Return [X, Y] of the center of cell containing provided text 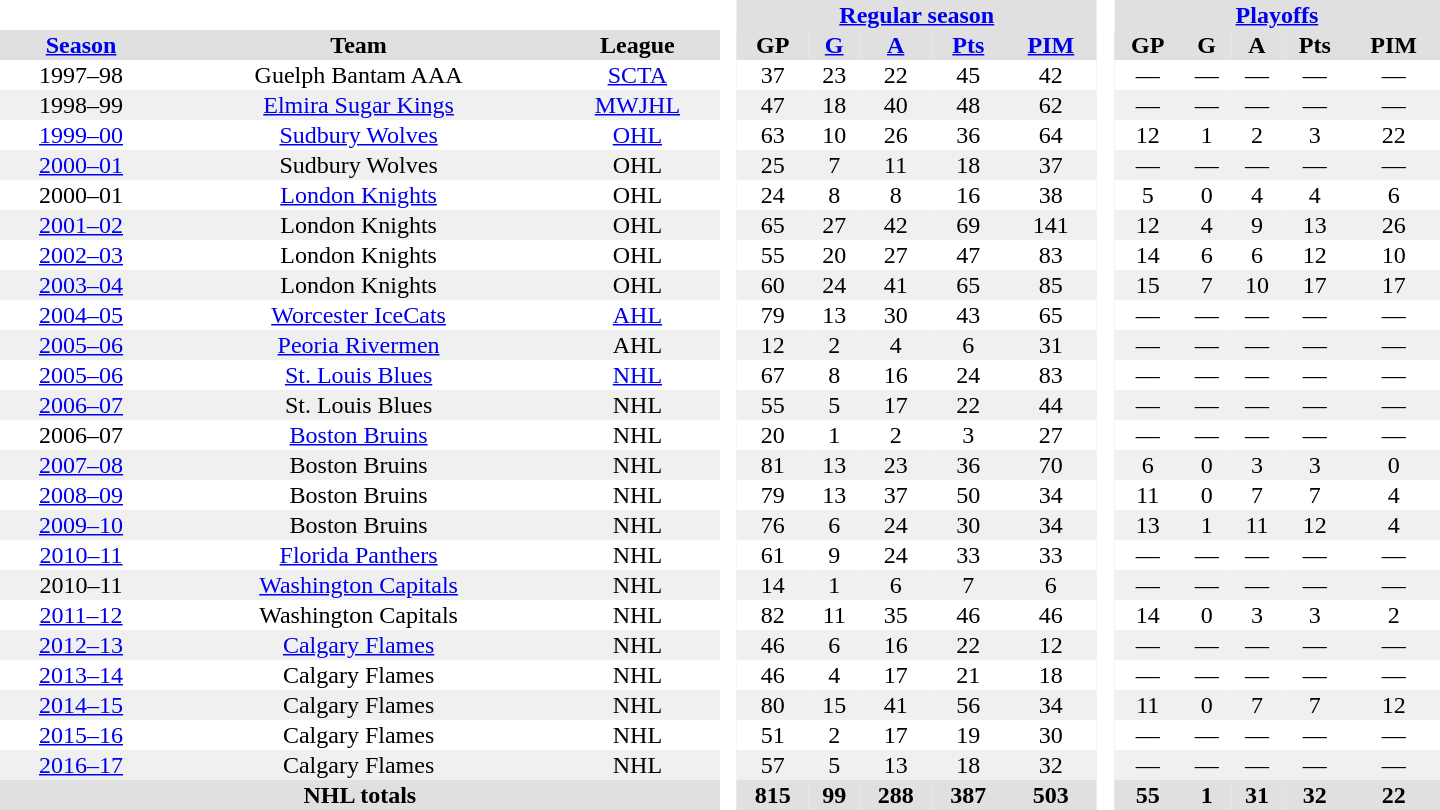
85 [1052, 285]
Worcester IceCats [358, 315]
25 [772, 165]
48 [968, 105]
19 [968, 735]
80 [772, 705]
815 [772, 795]
2002–03 [81, 255]
NHL totals [360, 795]
1997–98 [81, 75]
SCTA [638, 75]
Regular season [916, 15]
2014–15 [81, 705]
2012–13 [81, 645]
63 [772, 135]
2015–16 [81, 735]
141 [1052, 225]
82 [772, 615]
288 [896, 795]
Peoria Rivermen [358, 345]
38 [1052, 195]
2007–08 [81, 465]
21 [968, 675]
40 [896, 105]
43 [968, 315]
64 [1052, 135]
Elmira Sugar Kings [358, 105]
Season [81, 45]
2008–09 [81, 495]
2001–02 [81, 225]
99 [834, 795]
2011–12 [81, 615]
2013–14 [81, 675]
57 [772, 765]
45 [968, 75]
2016–17 [81, 765]
50 [968, 495]
1998–99 [81, 105]
503 [1052, 795]
League [638, 45]
62 [1052, 105]
35 [896, 615]
69 [968, 225]
81 [772, 465]
Playoffs [1277, 15]
1999–00 [81, 135]
44 [1052, 405]
Florida Panthers [358, 555]
61 [772, 555]
Guelph Bantam AAA [358, 75]
MWJHL [638, 105]
2004–05 [81, 315]
60 [772, 285]
387 [968, 795]
2009–10 [81, 525]
76 [772, 525]
67 [772, 375]
70 [1052, 465]
2003–04 [81, 285]
51 [772, 735]
Team [358, 45]
56 [968, 705]
